Determine the (x, y) coordinate at the center of the cell enclosing the given text.  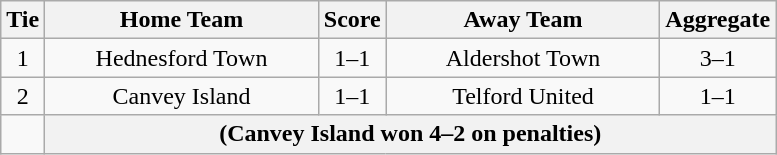
Home Team (182, 20)
Aggregate (718, 20)
(Canvey Island won 4–2 on penalties) (410, 134)
2 (23, 96)
Score (352, 20)
Canvey Island (182, 96)
3–1 (718, 58)
Aldershot Town (523, 58)
Tie (23, 20)
Telford United (523, 96)
Away Team (523, 20)
Hednesford Town (182, 58)
1 (23, 58)
